Extract the [X, Y] coordinate from the center of the cell holding the provided text.  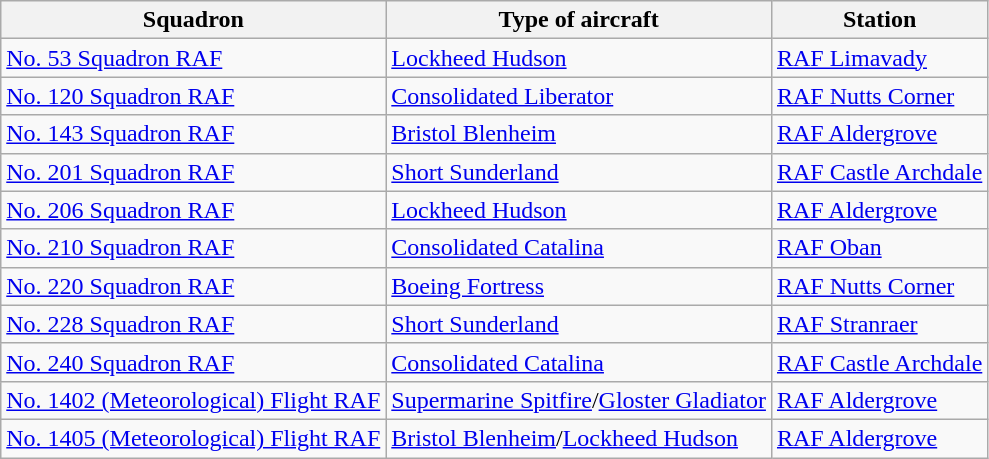
Type of aircraft [579, 20]
No. 201 Squadron RAF [194, 172]
RAF Limavady [879, 58]
No. 206 Squadron RAF [194, 210]
RAF Oban [879, 248]
No. 220 Squadron RAF [194, 286]
Station [879, 20]
No. 1402 (Meteorological) Flight RAF [194, 400]
No. 143 Squadron RAF [194, 134]
Bristol Blenheim [579, 134]
No. 228 Squadron RAF [194, 324]
Bristol Blenheim/Lockheed Hudson [579, 438]
Supermarine Spitfire/Gloster Gladiator [579, 400]
Boeing Fortress [579, 286]
Squadron [194, 20]
No. 53 Squadron RAF [194, 58]
No. 240 Squadron RAF [194, 362]
Consolidated Liberator [579, 96]
RAF Stranraer [879, 324]
No. 210 Squadron RAF [194, 248]
No. 120 Squadron RAF [194, 96]
No. 1405 (Meteorological) Flight RAF [194, 438]
